Output the (X, Y) coordinate of the center of the cell containing the given text.  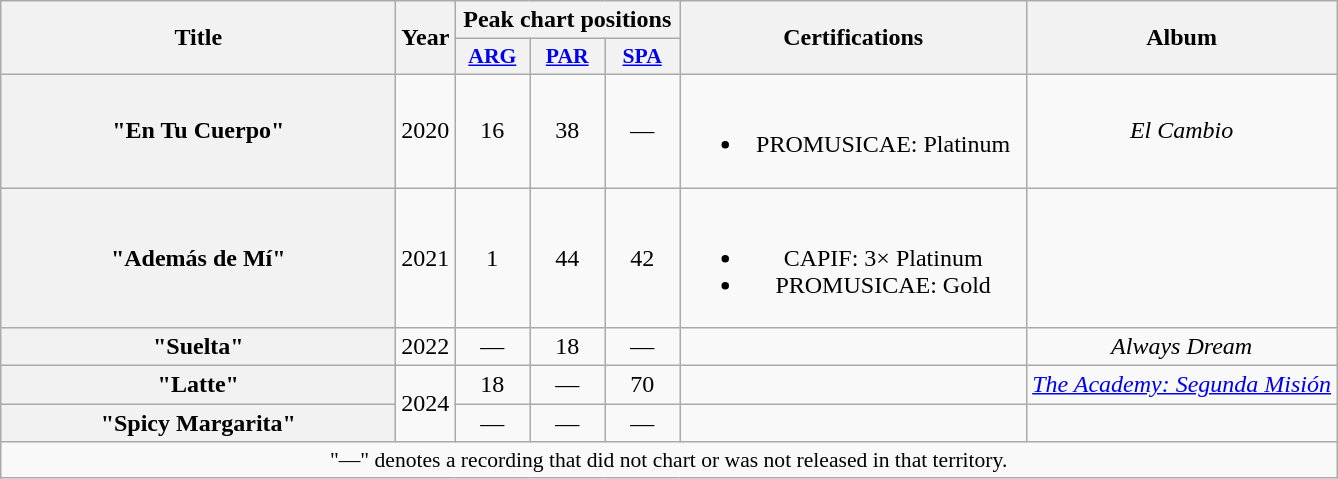
"—" denotes a recording that did not chart or was not released in that territory. (669, 460)
The Academy: Segunda Misión (1182, 385)
Always Dream (1182, 347)
2021 (426, 258)
2024 (426, 404)
"En Tu Cuerpo" (198, 130)
"Suelta" (198, 347)
PROMUSICAE: Platinum (854, 130)
Year (426, 38)
"Además de Mí" (198, 258)
CAPIF: 3× PlatinumPROMUSICAE: Gold (854, 258)
Title (198, 38)
16 (492, 130)
70 (642, 385)
"Spicy Margarita" (198, 423)
Certifications (854, 38)
2022 (426, 347)
El Cambio (1182, 130)
PAR (568, 57)
38 (568, 130)
ARG (492, 57)
44 (568, 258)
SPA (642, 57)
1 (492, 258)
42 (642, 258)
"Latte" (198, 385)
Peak chart positions (568, 20)
Album (1182, 38)
2020 (426, 130)
